Locate the cell with the specified text and output its [x, y] center coordinate. 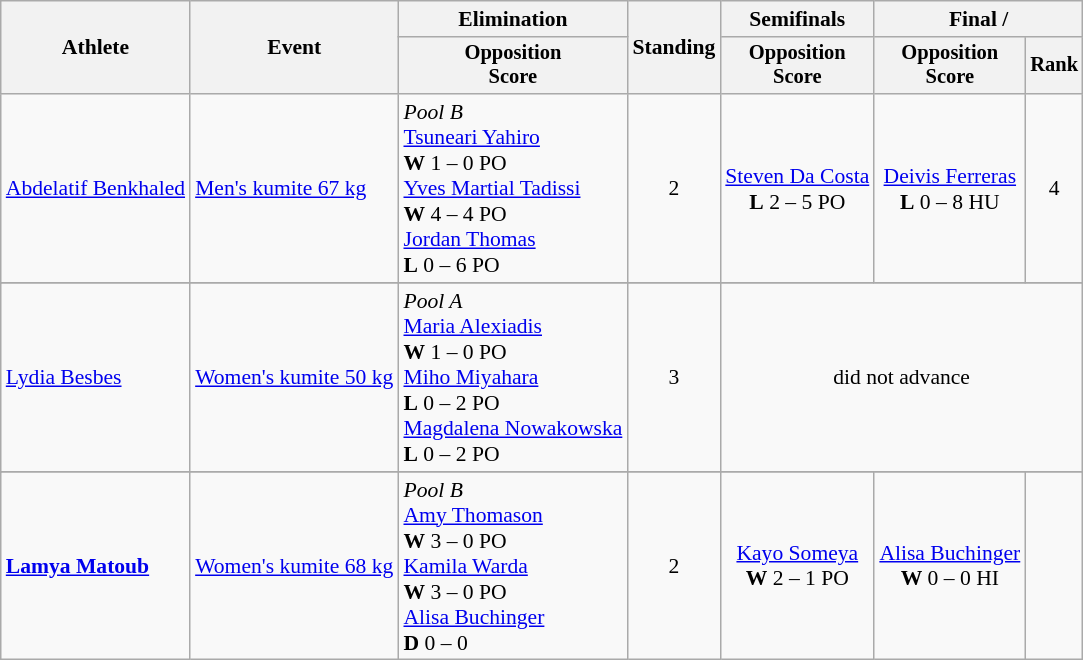
Semifinals [797, 19]
Women's kumite 50 kg [294, 378]
Abdelatif Benkhaled [96, 188]
did not advance [902, 378]
Standing [674, 48]
Steven Da CostaL 2 – 5 PO [797, 188]
Deivis FerrerasL 0 – 8 HU [950, 188]
Men's kumite 67 kg [294, 188]
Final / [978, 19]
3 [674, 378]
Athlete [96, 48]
Rank [1054, 66]
Pool B Tsuneari YahiroW 1 – 0 PO Yves Martial TadissiW 4 – 4 PO Jordan ThomasL 0 – 6 PO [512, 188]
2 [674, 188]
Pool A Maria AlexiadisW 1 – 0 PO Miho MiyaharaL 0 – 2 PO Magdalena NowakowskaL 0 – 2 PO [512, 378]
4 [1054, 188]
Elimination [512, 19]
Event [294, 48]
Lydia Besbes [96, 378]
